Return (X, Y) of the center of cell containing provided text 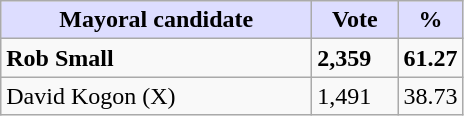
2,359 (355, 58)
Rob Small (156, 58)
1,491 (355, 96)
61.27 (430, 58)
% (430, 20)
Mayoral candidate (156, 20)
38.73 (430, 96)
Vote (355, 20)
David Kogon (X) (156, 96)
